Detect which cell encompasses the target text, then output its [X, Y] center coordinate. 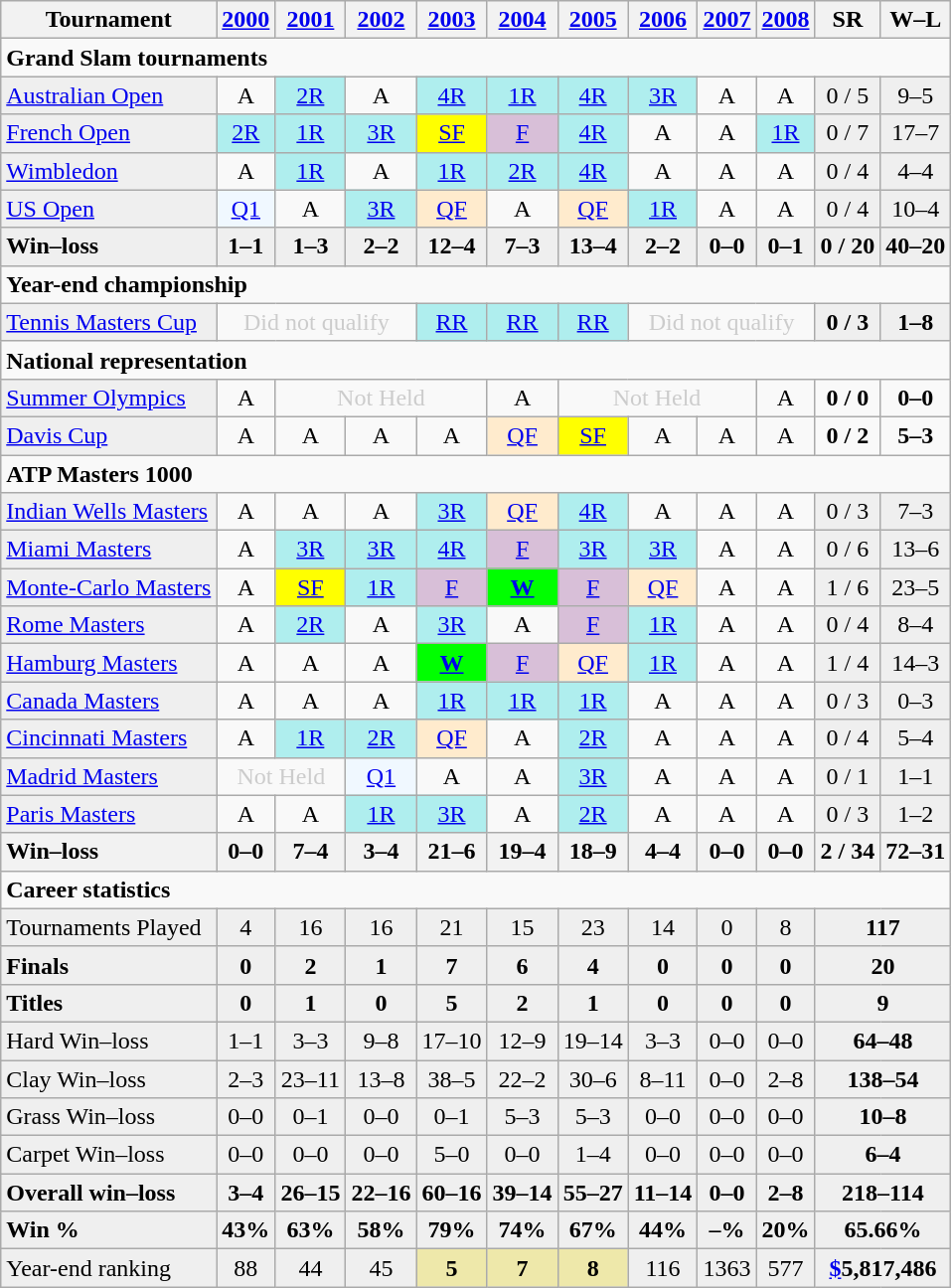
2004 [523, 20]
$5,817,486 [882, 1268]
5–0 [451, 1155]
Australian Open [109, 95]
2007 [727, 20]
12–4 [451, 246]
9–8 [382, 1041]
55–27 [592, 1193]
30–6 [592, 1078]
Grand Slam tournaments [476, 58]
8–11 [663, 1078]
–% [727, 1230]
2002 [382, 20]
2000 [246, 20]
Tournament [109, 20]
577 [785, 1268]
Tennis Masters Cup [109, 322]
2 / 34 [848, 852]
13–4 [592, 246]
Titles [109, 1003]
17–10 [451, 1041]
0 / 20 [848, 246]
60–16 [451, 1193]
13–8 [382, 1078]
21–6 [451, 852]
44% [663, 1230]
13–6 [916, 550]
National representation [476, 360]
1363 [727, 1268]
74% [523, 1230]
72–31 [916, 852]
22–16 [382, 1193]
45 [382, 1268]
2001 [310, 20]
ATP Masters 1000 [476, 474]
Hard Win–loss [109, 1041]
21 [451, 927]
6 [523, 965]
Hamburg Masters [109, 663]
Monte-Carlo Masters [109, 587]
Year-end championship [476, 284]
Indian Wells Masters [109, 512]
SR [848, 20]
Canada Masters [109, 701]
1 / 6 [848, 587]
Grass Win–loss [109, 1117]
58% [382, 1230]
22–2 [523, 1078]
79% [451, 1230]
Overall win–loss [109, 1193]
1 / 4 [848, 663]
20% [785, 1230]
Rome Masters [109, 625]
6–4 [882, 1155]
116 [663, 1268]
23 [592, 927]
5–4 [916, 738]
63% [310, 1230]
11–14 [663, 1193]
65.66% [882, 1230]
2003 [451, 20]
18–9 [592, 852]
Career statistics [476, 889]
Tournaments Played [109, 927]
88 [246, 1268]
Clay Win–loss [109, 1078]
Davis Cup [109, 435]
44 [310, 1268]
2006 [663, 20]
9–5 [916, 95]
15 [523, 927]
Cincinnati Masters [109, 738]
19–4 [523, 852]
43% [246, 1230]
2008 [785, 20]
23–5 [916, 587]
Miami Masters [109, 550]
14 [663, 927]
0–3 [916, 701]
1–4 [592, 1155]
7–4 [310, 852]
Finals [109, 965]
2005 [592, 20]
1–3 [310, 246]
26–15 [310, 1193]
French Open [109, 133]
0 / 0 [848, 398]
Wimbledon [109, 171]
1–2 [916, 814]
9 [882, 1003]
40–20 [916, 246]
Win % [109, 1230]
2–3 [246, 1078]
12–9 [523, 1041]
19–14 [592, 1041]
14–3 [916, 663]
0 / 2 [848, 435]
38–5 [451, 1078]
0 / 7 [848, 133]
8–4 [916, 625]
Summer Olympics [109, 398]
Madrid Masters [109, 776]
23–11 [310, 1078]
1–8 [916, 322]
10–4 [916, 209]
17–7 [916, 133]
W–L [916, 20]
0 / 1 [848, 776]
39–14 [523, 1193]
64–48 [882, 1041]
US Open [109, 209]
138–54 [882, 1078]
67% [592, 1230]
20 [882, 965]
Year-end ranking [109, 1268]
Carpet Win–loss [109, 1155]
0 / 5 [848, 95]
117 [882, 927]
218–114 [882, 1193]
0 / 6 [848, 550]
10–8 [882, 1117]
Paris Masters [109, 814]
